Determine the [X, Y] coordinate at the center of the cell enclosing the given text.  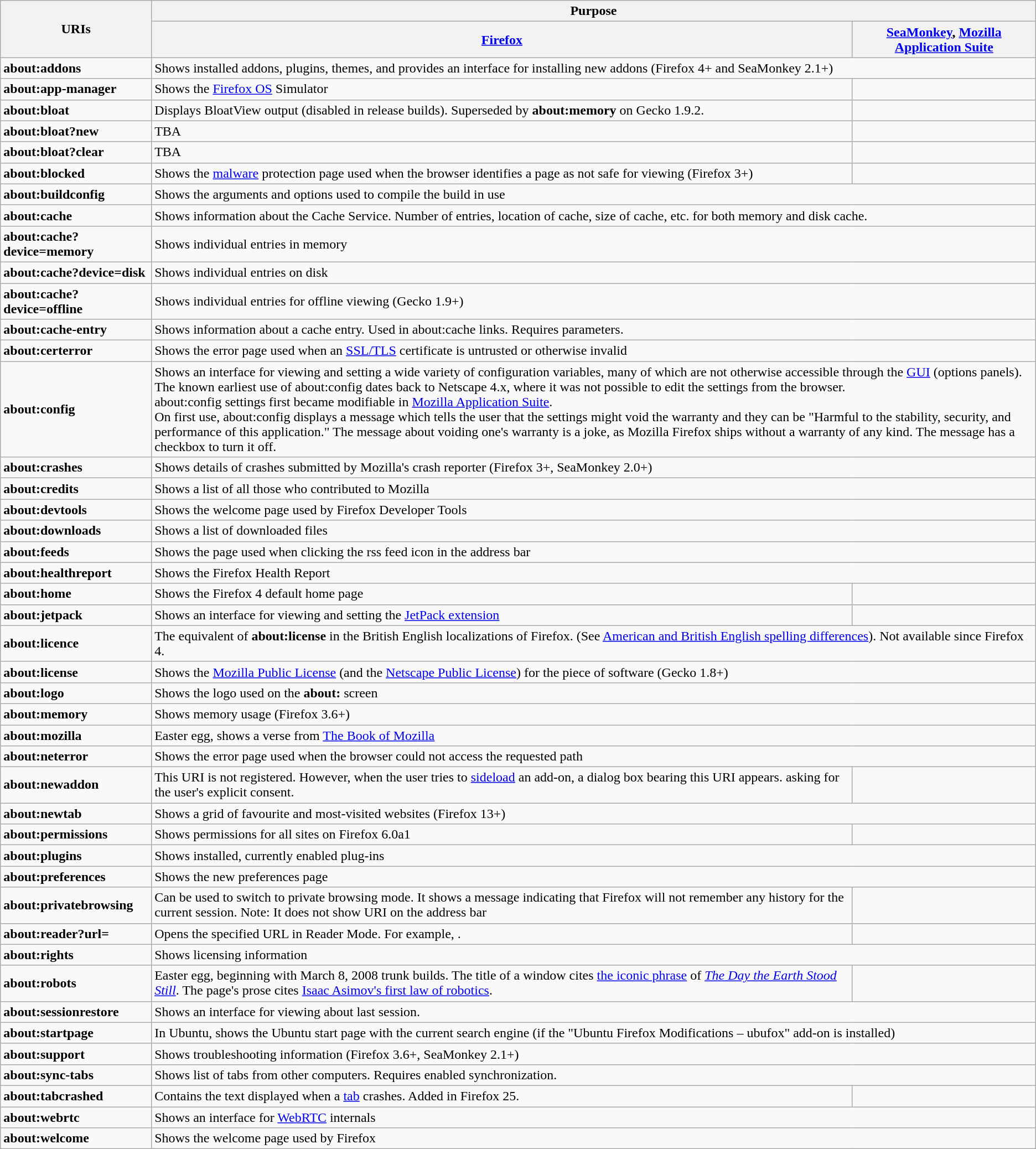
about:home [76, 594]
Opens the specified URL in Reader Mode. For example, . [503, 934]
Shows the error page used when an SSL/TLS certificate is untrusted or otherwise invalid [594, 351]
Shows the welcome page used by Firefox Developer Tools [594, 510]
Shows individual entries on disk [594, 272]
about:plugins [76, 856]
Shows the new preferences page [594, 877]
about:app-manager [76, 89]
about:startpage [76, 1033]
In Ubuntu, shows the Ubuntu start page with the current search engine (if the "Ubuntu Firefox Modifications – ubufox" add-on is installed) [594, 1033]
about:logo [76, 693]
about:cache?device=disk [76, 272]
Shows the page used when clicking the rss feed icon in the address bar [594, 552]
Shows the arguments and options used to compile the build in use [594, 194]
Shows an interface for viewing about last session. [594, 1012]
about:buildconfig [76, 194]
about:downloads [76, 531]
Shows information about a cache entry. Used in about:cache links. Requires parameters. [594, 330]
Shows the Mozilla Public License (and the Netscape Public License) for the piece of software (Gecko 1.8+) [594, 672]
Shows an interface for viewing and setting the JetPack extension [503, 615]
about:jetpack [76, 615]
Shows the Firefox Health Report [594, 573]
about:licence [76, 643]
Shows an interface for WebRTC internals [594, 1117]
about:neterror [76, 757]
Firefox [503, 40]
about:bloat?new [76, 131]
about:sync-tabs [76, 1075]
about:license [76, 672]
about:tabcrashed [76, 1096]
about:webrtc [76, 1117]
Shows a grid of favourite and most-visited websites (Firefox 13+) [594, 814]
Shows a list of all those who contributed to Mozilla [594, 489]
about:certerror [76, 351]
Shows list of tabs from other computers. Requires enabled synchronization. [594, 1075]
about:privatebrowsing [76, 905]
about:bloat?clear [76, 152]
Shows individual entries in memory [594, 244]
about:cache?device=offline [76, 301]
Shows the logo used on the about: screen [594, 693]
Shows individual entries for offline viewing (Gecko 1.9+) [594, 301]
about:welcome [76, 1138]
Shows details of crashes submitted by Mozilla's crash reporter (Firefox 3+, SeaMonkey 2.0+) [594, 468]
about:memory [76, 714]
Contains the text displayed when a tab crashes. Added in Firefox 25. [503, 1096]
Shows the Firefox 4 default home page [503, 594]
about:config [76, 410]
Easter egg, shows a verse from The Book of Mozilla [594, 736]
Shows installed, currently enabled plug-ins [594, 856]
about:robots [76, 983]
Shows the welcome page used by Firefox [594, 1138]
about:permissions [76, 835]
about:newtab [76, 814]
about:credits [76, 489]
about:bloat [76, 110]
Shows installed addons, plugins, themes, and provides an interface for installing new addons (Firefox 4+ and SeaMonkey 2.1+) [594, 68]
about:cache [76, 215]
about:feeds [76, 552]
Shows the Firefox OS Simulator [503, 89]
about:cache?device=memory [76, 244]
about:crashes [76, 468]
Displays BloatView output (disabled in release builds). Superseded by about:memory on Gecko 1.9.2. [503, 110]
about:newaddon [76, 785]
Shows memory usage (Firefox 3.6+) [594, 714]
about:preferences [76, 877]
Purpose [594, 11]
about:mozilla [76, 736]
URIs [76, 29]
Shows the malware protection page used when the browser identifies a page as not safe for viewing (Firefox 3+) [503, 173]
Shows information about the Cache Service. Number of entries, location of cache, size of cache, etc. for both memory and disk cache. [594, 215]
Shows permissions for all sites on Firefox 6.0a1 [503, 835]
SeaMonkey, Mozilla Application Suite [944, 40]
about:reader?url= [76, 934]
Shows troubleshooting information (Firefox 3.6+, SeaMonkey 2.1+) [594, 1054]
about:sessionrestore [76, 1012]
about:devtools [76, 510]
about:cache-entry [76, 330]
Shows a list of downloaded files [594, 531]
about:support [76, 1054]
about:blocked [76, 173]
about:addons [76, 68]
Shows the error page used when the browser could not access the requested path [594, 757]
Shows licensing information [594, 955]
about:healthreport [76, 573]
about:rights [76, 955]
